Output the (x, y) coordinate of the center of the cell containing the given text.  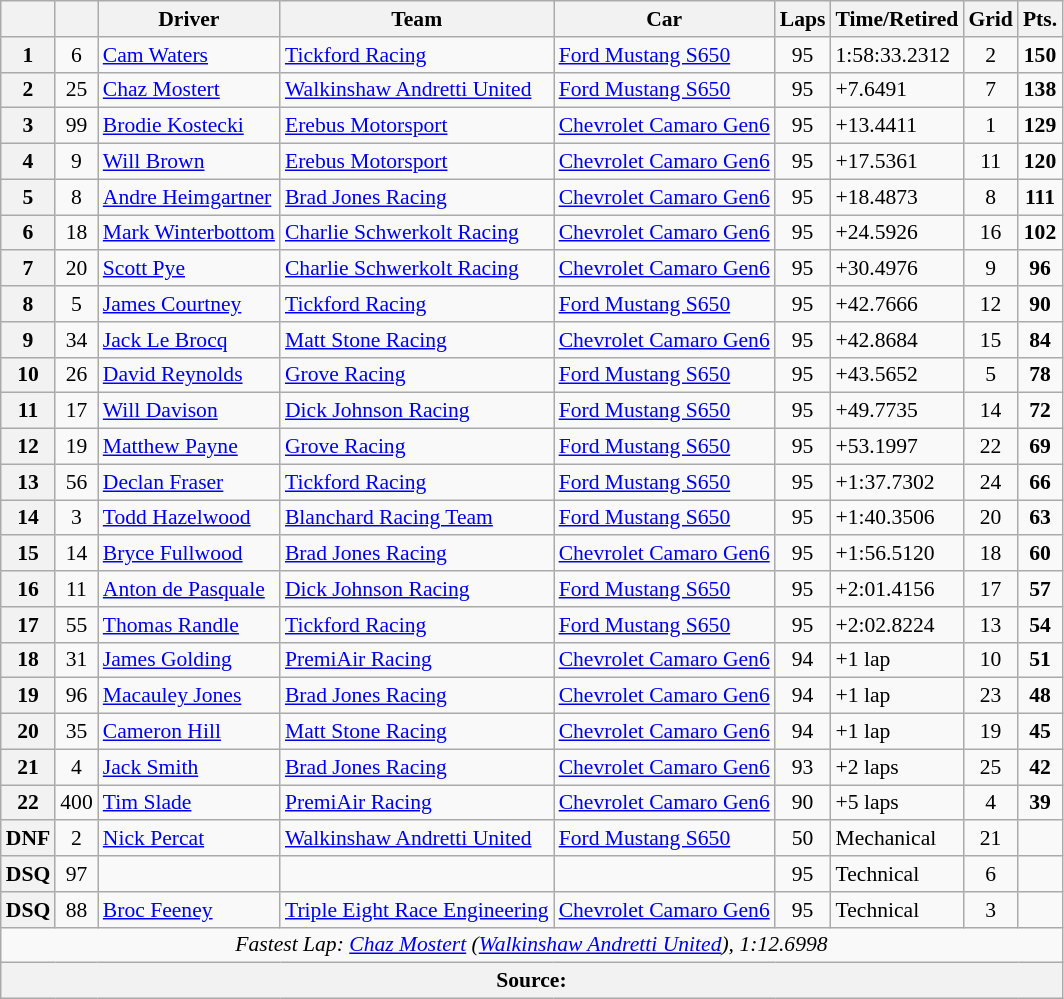
120 (1040, 162)
Car (664, 19)
Declan Fraser (189, 482)
+42.7666 (896, 304)
Scott Pye (189, 269)
Team (417, 19)
45 (1040, 732)
James Golding (189, 660)
Grid (990, 19)
Anton de Pasquale (189, 589)
69 (1040, 447)
34 (76, 340)
+5 laps (896, 803)
99 (76, 126)
97 (76, 874)
Chaz Mostert (189, 90)
+2 laps (896, 767)
+42.8684 (896, 340)
+24.5926 (896, 233)
1:58:33.2312 (896, 55)
Bryce Fullwood (189, 554)
Nick Percat (189, 839)
150 (1040, 55)
+13.4411 (896, 126)
DNF (28, 839)
24 (990, 482)
102 (1040, 233)
54 (1040, 625)
+17.5361 (896, 162)
66 (1040, 482)
Cam Waters (189, 55)
Todd Hazelwood (189, 518)
Macauley Jones (189, 696)
Blanchard Racing Team (417, 518)
55 (76, 625)
Driver (189, 19)
+49.7735 (896, 411)
93 (803, 767)
David Reynolds (189, 375)
Will Brown (189, 162)
+2:01.4156 (896, 589)
Tim Slade (189, 803)
+53.1997 (896, 447)
+2:02.8224 (896, 625)
+30.4976 (896, 269)
Cameron Hill (189, 732)
Triple Eight Race Engineering (417, 910)
138 (1040, 90)
+1:37.7302 (896, 482)
111 (1040, 197)
56 (76, 482)
Brodie Kostecki (189, 126)
78 (1040, 375)
+1:40.3506 (896, 518)
Laps (803, 19)
23 (990, 696)
48 (1040, 696)
400 (76, 803)
50 (803, 839)
42 (1040, 767)
Pts. (1040, 19)
26 (76, 375)
+7.6491 (896, 90)
63 (1040, 518)
Andre Heimgartner (189, 197)
88 (76, 910)
Mechanical (896, 839)
51 (1040, 660)
84 (1040, 340)
Matthew Payne (189, 447)
James Courtney (189, 304)
35 (76, 732)
129 (1040, 126)
+18.4873 (896, 197)
+43.5652 (896, 375)
57 (1040, 589)
Fastest Lap: Chaz Mostert (Walkinshaw Andretti United), 1:12.6998 (532, 945)
Thomas Randle (189, 625)
Source: (532, 981)
72 (1040, 411)
Time/Retired (896, 19)
39 (1040, 803)
Mark Winterbottom (189, 233)
Jack Le Brocq (189, 340)
Broc Feeney (189, 910)
31 (76, 660)
+1:56.5120 (896, 554)
60 (1040, 554)
Will Davison (189, 411)
Jack Smith (189, 767)
